From the cell containing the given text, extract its center point as [X, Y] coordinate. 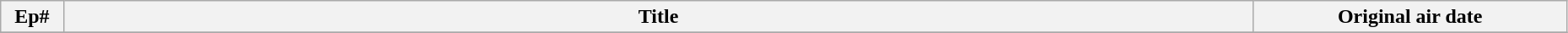
Ep# [32, 17]
Original air date [1410, 17]
Title [658, 17]
